Detect which cell encompasses the target text, then output its [X, Y] center coordinate. 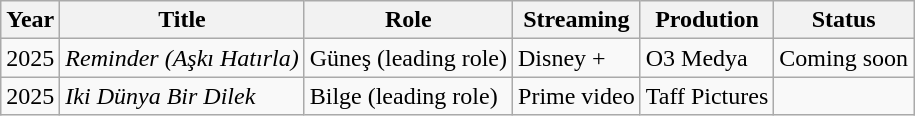
Status [844, 20]
Title [182, 20]
Bilge (leading role) [408, 96]
Streaming [577, 20]
Reminder (Aşkı Hatırla) [182, 58]
Prime video [577, 96]
Year [30, 20]
Taff Pictures [707, 96]
Coming soon [844, 58]
Iki Dünya Bir Dilek [182, 96]
Role [408, 20]
Disney + [577, 58]
Prodution [707, 20]
O3 Medya [707, 58]
Güneş (leading role) [408, 58]
